Return the [x, y] coordinate for the center point of the cell that contains the specified text.  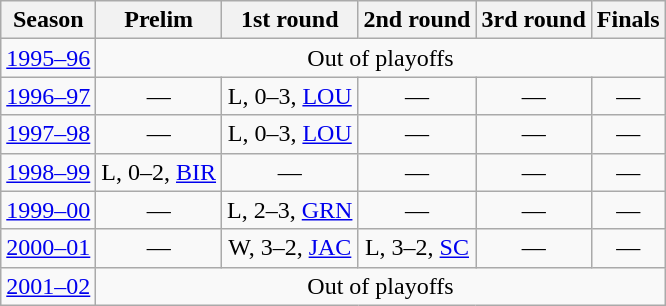
3rd round [534, 20]
W, 3–2, JAC [290, 248]
L, 3–2, SC [417, 248]
2000–01 [48, 248]
Season [48, 20]
2nd round [417, 20]
1998–99 [48, 172]
Prelim [159, 20]
L, 0–2, BIR [159, 172]
Finals [628, 20]
1997–98 [48, 134]
1995–96 [48, 58]
1st round [290, 20]
1996–97 [48, 96]
1999–00 [48, 210]
L, 2–3, GRN [290, 210]
2001–02 [48, 286]
